Locate the cell with the specified text and output its (x, y) center coordinate. 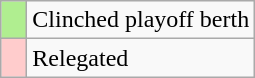
Clinched playoff berth (141, 20)
Relegated (141, 58)
